Determine the (X, Y) coordinate at the center of the cell enclosing the given text.  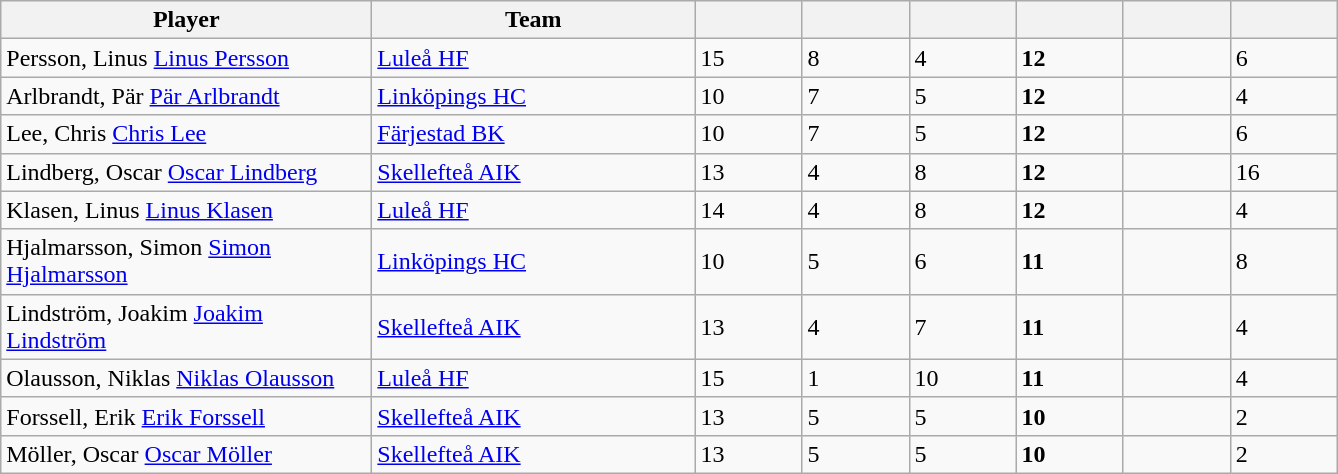
Arlbrandt, Pär Pär Arlbrandt (186, 96)
Hjalmarsson, Simon Simon Hjalmarsson (186, 262)
Klasen, Linus Linus Klasen (186, 210)
Team (534, 20)
Lindström, Joakim Joakim Lindström (186, 326)
Färjestad BK (534, 134)
Möller, Oscar Oscar Möller (186, 454)
1 (856, 378)
Lindberg, Oscar Oscar Lindberg (186, 172)
16 (1284, 172)
14 (748, 210)
Forssell, Erik Erik Forssell (186, 416)
Lee, Chris Chris Lee (186, 134)
Persson, Linus Linus Persson (186, 58)
Player (186, 20)
Olausson, Niklas Niklas Olausson (186, 378)
